Extract the [X, Y] coordinate from the center of the cell holding the provided text.  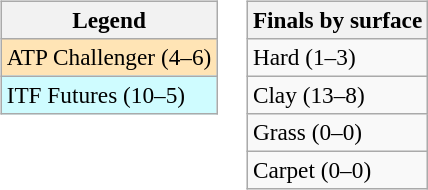
Finals by surface [337, 20]
Carpet (0–0) [337, 171]
Legend [108, 20]
Hard (1–3) [337, 57]
ITF Futures (10–5) [108, 95]
ATP Challenger (4–6) [108, 57]
Clay (13–8) [337, 95]
Grass (0–0) [337, 133]
